Output the (X, Y) coordinate of the center of the cell containing the given text.  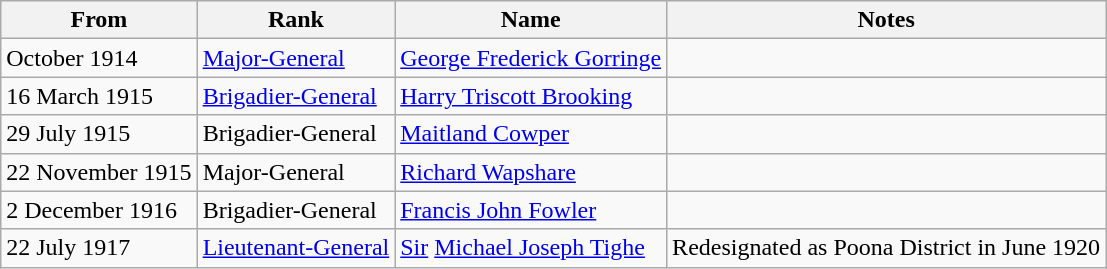
October 1914 (99, 58)
Harry Triscott Brooking (531, 96)
Richard Wapshare (531, 172)
Name (531, 20)
Maitland Cowper (531, 134)
22 November 1915 (99, 172)
From (99, 20)
Sir Michael Joseph Tighe (531, 248)
16 March 1915 (99, 96)
Francis John Fowler (531, 210)
Notes (886, 20)
22 July 1917 (99, 248)
Lieutenant-General (296, 248)
2 December 1916 (99, 210)
George Frederick Gorringe (531, 58)
29 July 1915 (99, 134)
Redesignated as Poona District in June 1920 (886, 248)
Rank (296, 20)
